Locate the cell with the specified text and output its (X, Y) center coordinate. 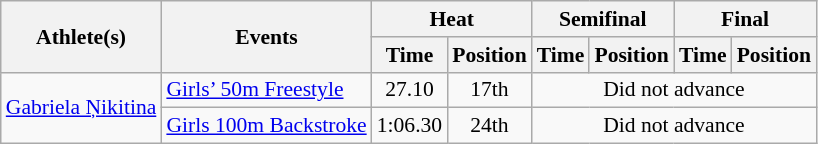
Heat (452, 19)
Gabriela Ņikitina (82, 108)
17th (489, 90)
Girls’ 50m Freestyle (266, 90)
Final (745, 19)
Girls 100m Backstroke (266, 126)
Semifinal (603, 19)
Athlete(s) (82, 36)
24th (489, 126)
Events (266, 36)
27.10 (410, 90)
1:06.30 (410, 126)
